Output the (x, y) coordinate of the center of the cell containing the given text.  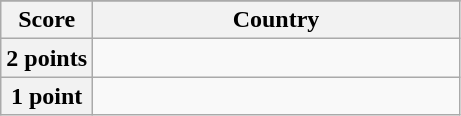
Country (276, 20)
1 point (47, 96)
Score (47, 20)
2 points (47, 58)
